Capture the cell that displays the provided text and extract its [X, Y] central coordinate. 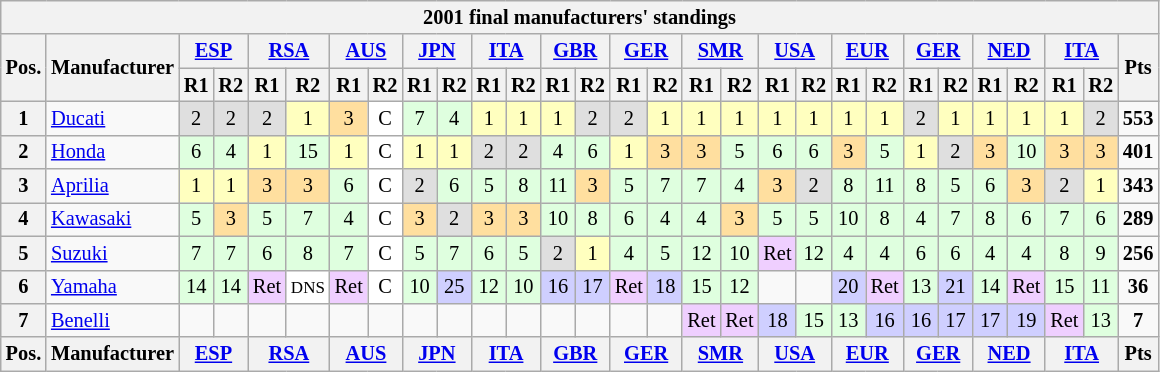
2001 final manufacturers' standings [580, 17]
36 [1138, 287]
DNS [308, 287]
25 [454, 287]
19 [1026, 320]
20 [848, 287]
Benelli [112, 320]
Aprilia [112, 186]
9 [1100, 253]
21 [956, 287]
343 [1138, 186]
Kawasaki [112, 219]
553 [1138, 118]
256 [1138, 253]
Suzuki [112, 253]
Yamaha [112, 287]
289 [1138, 219]
401 [1138, 152]
Ducati [112, 118]
Honda [112, 152]
